Return (x, y) of the center of cell containing provided text 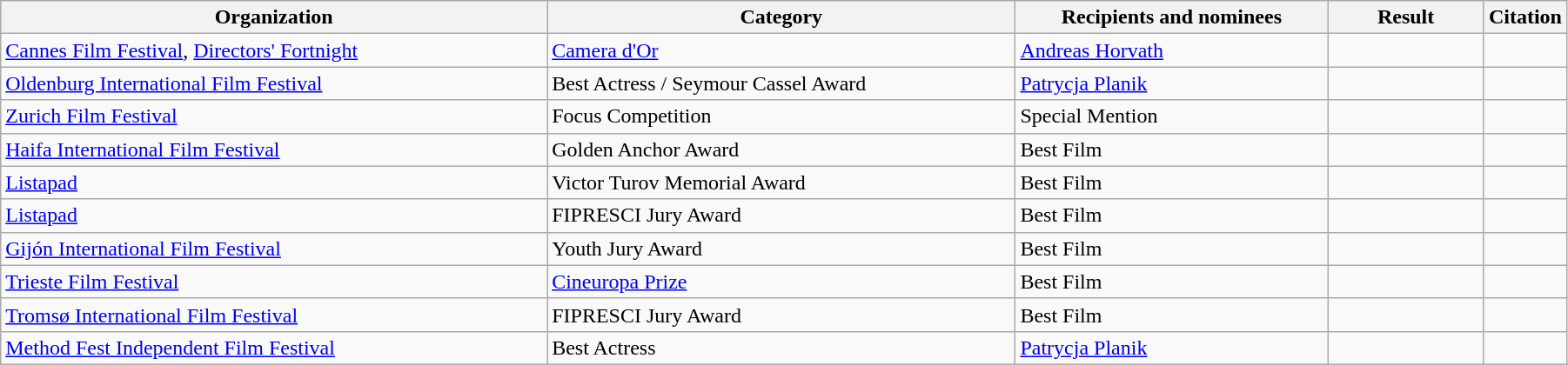
Youth Jury Award (781, 249)
Citation (1524, 17)
Special Mention (1171, 116)
Best Actress / Seymour Cassel Award (781, 83)
Focus Competition (781, 116)
Best Actress (781, 348)
Golden Anchor Award (781, 149)
Result (1406, 17)
Trieste Film Festival (274, 282)
Andreas Horvath (1171, 50)
Organization (274, 17)
Camera d'Or (781, 50)
Gijón International Film Festival (274, 249)
Cannes Film Festival, Directors' Fortnight (274, 50)
Haifa International Film Festival (274, 149)
Zurich Film Festival (274, 116)
Oldenburg International Film Festival (274, 83)
Recipients and nominees (1171, 17)
Method Fest Independent Film Festival (274, 348)
Category (781, 17)
Victor Turov Memorial Award (781, 182)
Tromsø International Film Festival (274, 315)
Cineuropa Prize (781, 282)
